Find where the given text appears and provide that cell's center as (x, y) coordinate. 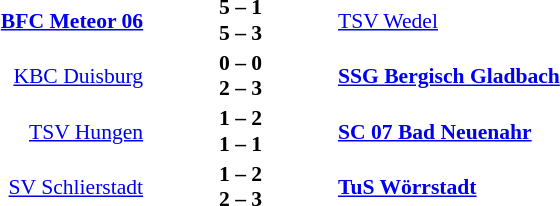
0 – 02 – 3 (240, 75)
1 – 21 – 1 (240, 131)
